Return (x, y) of the center of cell containing provided text 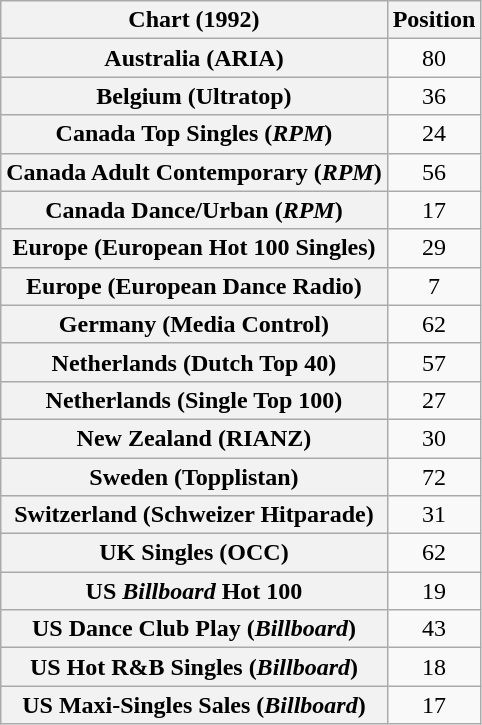
Netherlands (Dutch Top 40) (194, 362)
Australia (ARIA) (194, 58)
Canada Top Singles (RPM) (194, 134)
31 (434, 515)
Germany (Media Control) (194, 324)
43 (434, 629)
Chart (1992) (194, 20)
Position (434, 20)
7 (434, 286)
24 (434, 134)
80 (434, 58)
Switzerland (Schweizer Hitparade) (194, 515)
Canada Dance/Urban (RPM) (194, 210)
US Billboard Hot 100 (194, 591)
Belgium (Ultratop) (194, 96)
US Dance Club Play (Billboard) (194, 629)
19 (434, 591)
US Maxi-Singles Sales (Billboard) (194, 705)
30 (434, 438)
New Zealand (RIANZ) (194, 438)
Europe (European Hot 100 Singles) (194, 248)
Canada Adult Contemporary (RPM) (194, 172)
57 (434, 362)
Netherlands (Single Top 100) (194, 400)
18 (434, 667)
US Hot R&B Singles (Billboard) (194, 667)
UK Singles (OCC) (194, 553)
72 (434, 477)
27 (434, 400)
36 (434, 96)
Sweden (Topplistan) (194, 477)
Europe (European Dance Radio) (194, 286)
29 (434, 248)
56 (434, 172)
